Identify which cell holds the provided text, then report its [x, y] central coordinate. 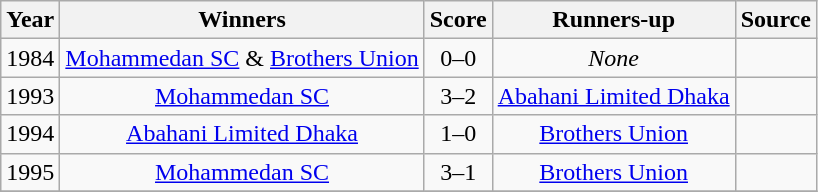
None [614, 58]
Score [458, 20]
0–0 [458, 58]
Source [776, 20]
1995 [30, 172]
3–1 [458, 172]
1993 [30, 96]
1994 [30, 134]
Runners-up [614, 20]
1984 [30, 58]
Winners [242, 20]
1–0 [458, 134]
Year [30, 20]
3–2 [458, 96]
Mohammedan SC & Brothers Union [242, 58]
